For the text-containing cell, return its midpoint in (X, Y) coordinate format. 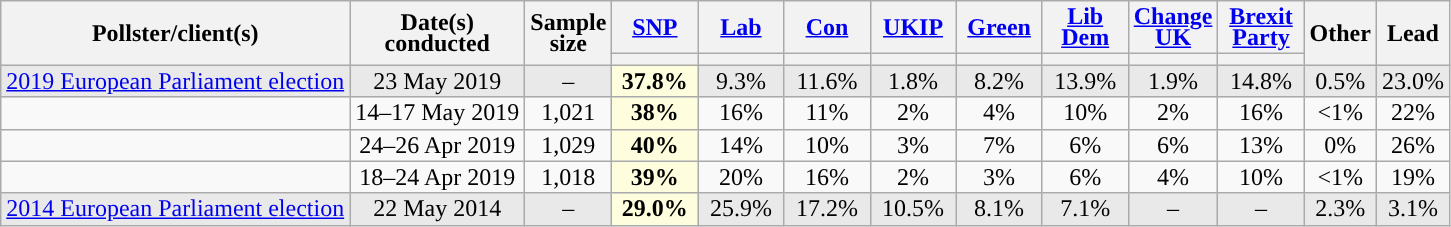
SNP (655, 28)
13.9% (1085, 81)
14.8% (1261, 81)
0% (1340, 145)
39% (655, 177)
Other (1340, 33)
3.1% (1412, 209)
25.9% (741, 209)
7% (999, 145)
23.0% (1412, 81)
Pollster/client(s) (176, 33)
Lead (1412, 33)
0.5% (1340, 81)
38% (655, 113)
1.9% (1173, 81)
Brexit Party (1261, 28)
1,018 (568, 177)
26% (1412, 145)
13% (1261, 145)
8.2% (999, 81)
19% (1412, 177)
24–26 Apr 2019 (438, 145)
Green (999, 28)
UKIP (913, 28)
8.1% (999, 209)
9.3% (741, 81)
Con (827, 28)
2014 European Parliament election (176, 209)
Date(s)conducted (438, 33)
40% (655, 145)
18–24 Apr 2019 (438, 177)
23 May 2019 (438, 81)
1,021 (568, 113)
Lab (741, 28)
22% (1412, 113)
11% (827, 113)
37.8% (655, 81)
1,029 (568, 145)
20% (741, 177)
11.6% (827, 81)
Change UK (1173, 28)
22 May 2014 (438, 209)
1.8% (913, 81)
17.2% (827, 209)
14–17 May 2019 (438, 113)
14% (741, 145)
7.1% (1085, 209)
10.5% (913, 209)
2.3% (1340, 209)
2019 European Parliament election (176, 81)
Lib Dem (1085, 28)
Samplesize (568, 33)
29.0% (655, 209)
